Search for the cell housing the specified text and yield its [x, y] center coordinate. 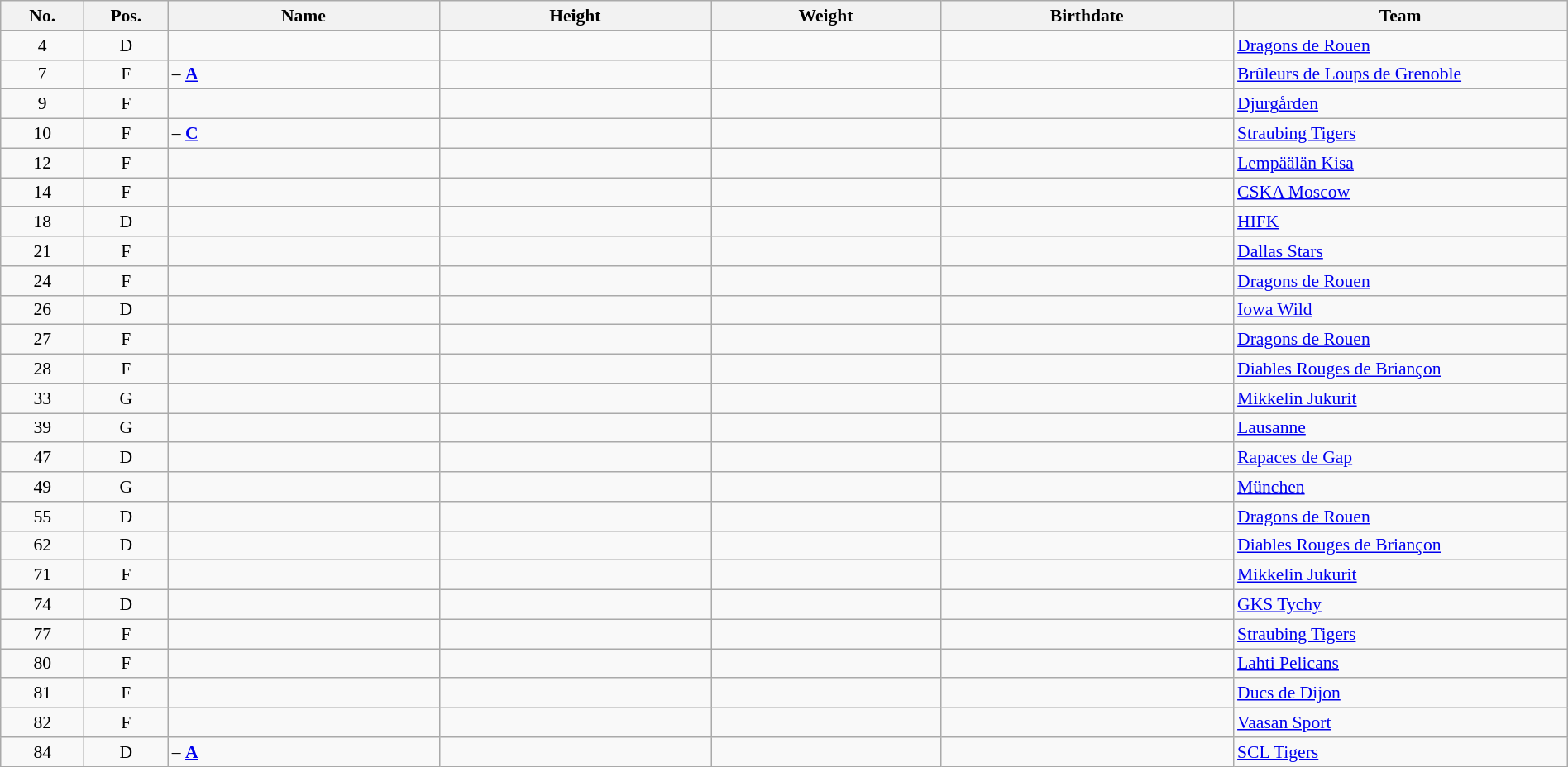
62 [43, 545]
71 [43, 575]
Team [1400, 16]
Pos. [126, 16]
Lausanne [1400, 428]
No. [43, 16]
7 [43, 74]
Iowa Wild [1400, 310]
14 [43, 193]
Vaasan Sport [1400, 722]
Lahti Pelicans [1400, 664]
HIFK [1400, 222]
Dallas Stars [1400, 251]
21 [43, 251]
55 [43, 517]
Weight [826, 16]
27 [43, 340]
33 [43, 398]
80 [43, 664]
4 [43, 45]
28 [43, 369]
Birthdate [1087, 16]
9 [43, 104]
München [1400, 487]
Lempäälän Kisa [1400, 163]
77 [43, 634]
39 [43, 428]
Name [304, 16]
Brûleurs de Loups de Grenoble [1400, 74]
84 [43, 752]
CSKA Moscow [1400, 193]
– C [304, 134]
SCL Tigers [1400, 752]
82 [43, 722]
10 [43, 134]
24 [43, 281]
49 [43, 487]
Ducs de Dijon [1400, 693]
18 [43, 222]
26 [43, 310]
81 [43, 693]
GKS Tychy [1400, 605]
Rapaces de Gap [1400, 458]
47 [43, 458]
12 [43, 163]
Height [575, 16]
Djurgården [1400, 104]
74 [43, 605]
